Return [X, Y] of the center of cell containing provided text 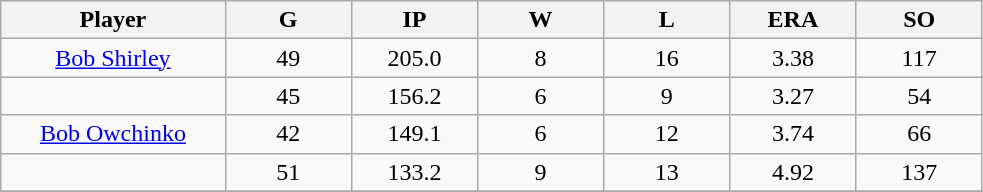
SO [919, 20]
49 [288, 58]
149.1 [414, 134]
137 [919, 172]
G [288, 20]
W [540, 20]
42 [288, 134]
205.0 [414, 58]
3.74 [793, 134]
Player [113, 20]
51 [288, 172]
12 [667, 134]
16 [667, 58]
4.92 [793, 172]
IP [414, 20]
156.2 [414, 96]
45 [288, 96]
ERA [793, 20]
L [667, 20]
133.2 [414, 172]
54 [919, 96]
Bob Owchinko [113, 134]
3.38 [793, 58]
8 [540, 58]
117 [919, 58]
Bob Shirley [113, 58]
66 [919, 134]
3.27 [793, 96]
13 [667, 172]
